Search for the cell housing the specified text and yield its (x, y) center coordinate. 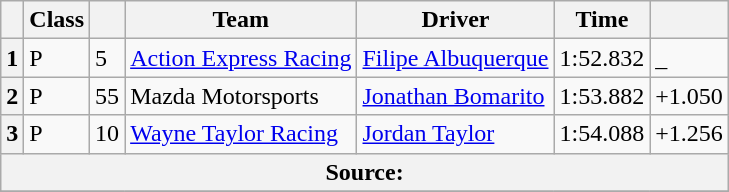
+1.050 (690, 96)
Mazda Motorsports (241, 96)
55 (108, 96)
Filipe Albuquerque (456, 58)
1:54.088 (602, 134)
2 (12, 96)
3 (12, 134)
1 (12, 58)
1:53.882 (602, 96)
Class (57, 20)
Source: (365, 172)
10 (108, 134)
Jonathan Bomarito (456, 96)
Action Express Racing (241, 58)
Jordan Taylor (456, 134)
Team (241, 20)
+1.256 (690, 134)
Wayne Taylor Racing (241, 134)
_ (690, 58)
5 (108, 58)
Driver (456, 20)
Time (602, 20)
1:52.832 (602, 58)
